Output the [x, y] coordinate of the center of the cell containing the given text.  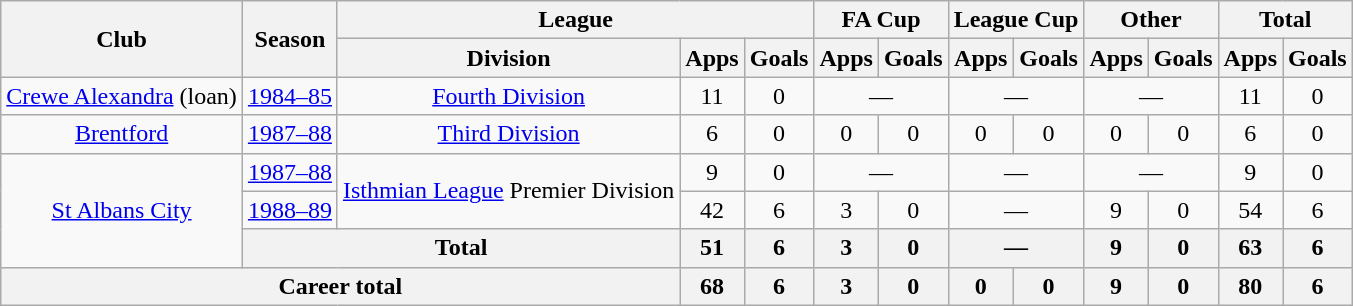
Season [290, 39]
1988–89 [290, 210]
Isthmian League Premier Division [508, 191]
68 [712, 286]
1984–85 [290, 96]
51 [712, 248]
Fourth Division [508, 96]
Third Division [508, 134]
Brentford [122, 134]
Career total [340, 286]
League [576, 20]
Crewe Alexandra (loan) [122, 96]
42 [712, 210]
54 [1250, 210]
63 [1250, 248]
80 [1250, 286]
FA Cup [881, 20]
St Albans City [122, 210]
Other [1151, 20]
Club [122, 39]
Division [508, 58]
League Cup [1016, 20]
